Scan for the cell matching the given text and deliver its (X, Y) coordinate at center. 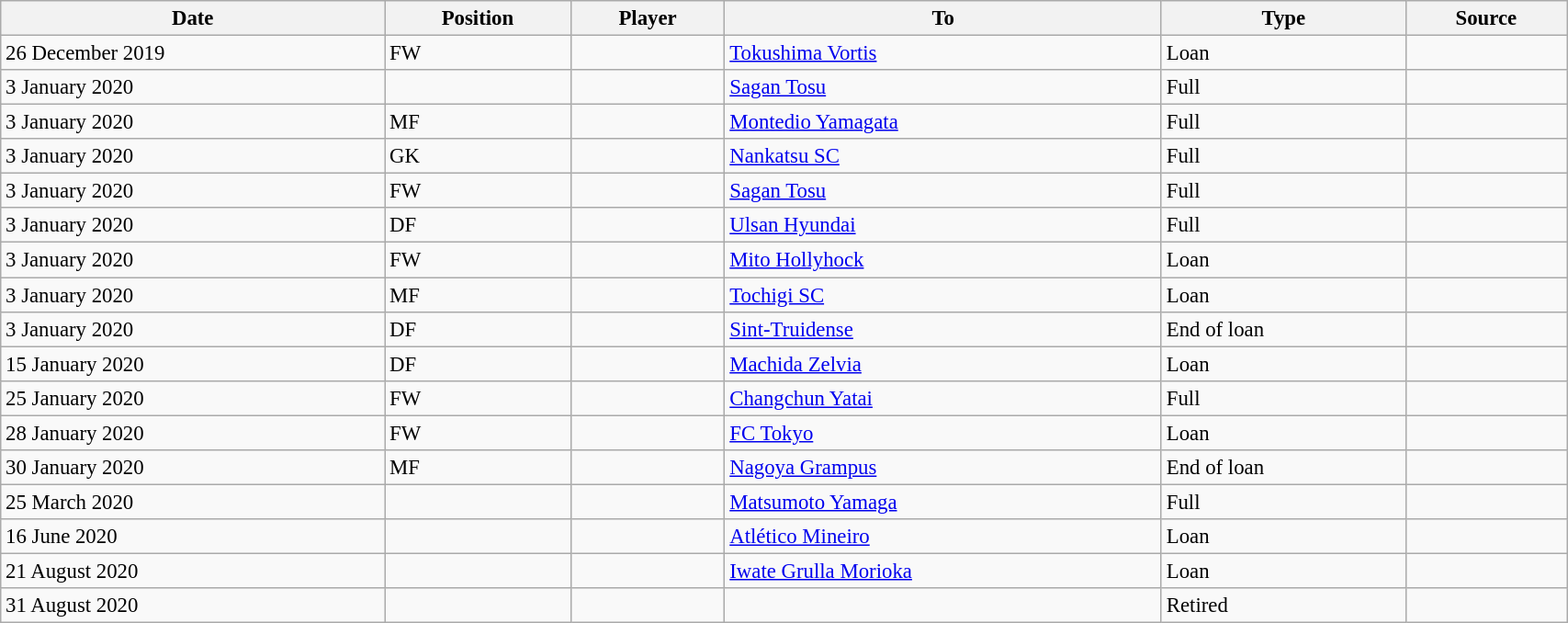
Player (648, 18)
Nagoya Grampus (943, 468)
Montedio Yamagata (943, 122)
Iwate Grulla Morioka (943, 571)
Retired (1283, 606)
15 January 2020 (193, 364)
21 August 2020 (193, 571)
30 January 2020 (193, 468)
Date (193, 18)
Changchun Yatai (943, 398)
Type (1283, 18)
Nankatsu SC (943, 156)
25 January 2020 (193, 398)
26 December 2019 (193, 53)
Mito Hollyhock (943, 260)
Matsumoto Yamaga (943, 502)
16 June 2020 (193, 537)
Ulsan Hyundai (943, 225)
Tochigi SC (943, 295)
GK (478, 156)
Source (1486, 18)
Position (478, 18)
31 August 2020 (193, 606)
25 March 2020 (193, 502)
FC Tokyo (943, 433)
Sint-Truidense (943, 329)
28 January 2020 (193, 433)
Tokushima Vortis (943, 53)
Machida Zelvia (943, 364)
To (943, 18)
Atlético Mineiro (943, 537)
